Find where the given text appears and provide that cell's center as (x, y) coordinate. 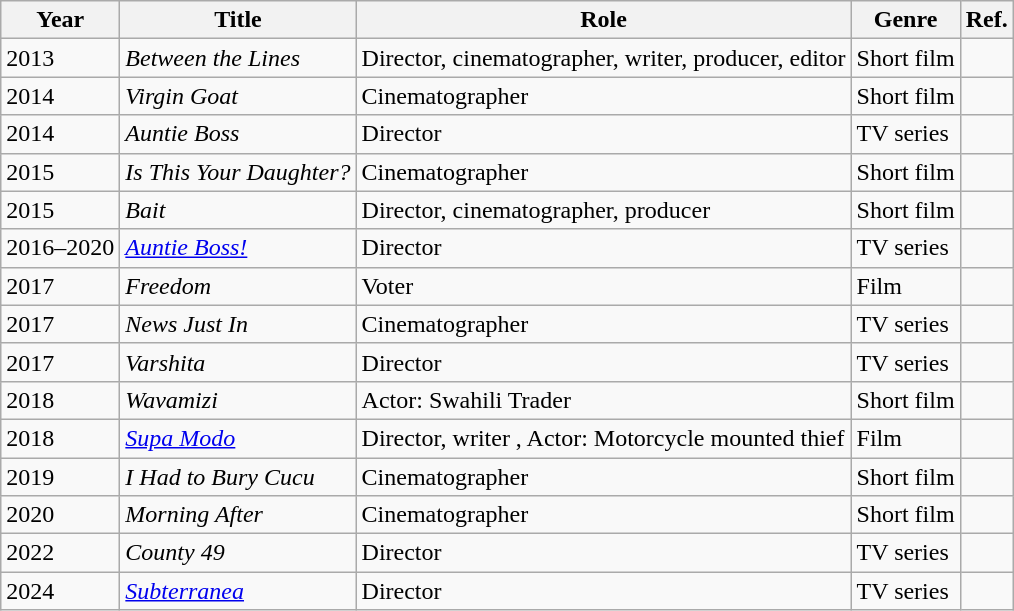
Morning After (238, 515)
Auntie Boss! (238, 248)
2013 (60, 58)
Bait (238, 210)
2016–2020 (60, 248)
Subterranea (238, 591)
Director, cinematographer, producer (604, 210)
2024 (60, 591)
Year (60, 20)
Title (238, 20)
Voter (604, 286)
News Just In (238, 324)
Auntie Boss (238, 134)
2022 (60, 553)
Genre (906, 20)
2019 (60, 477)
Wavamizi (238, 400)
Director, writer , Actor: Motorcycle mounted thief (604, 438)
Ref. (986, 20)
Freedom (238, 286)
Is This Your Daughter? (238, 172)
2020 (60, 515)
Between the Lines (238, 58)
Actor: Swahili Trader (604, 400)
Supa Modo (238, 438)
Director, cinematographer, writer, producer, editor (604, 58)
Varshita (238, 362)
I Had to Bury Cucu (238, 477)
Virgin Goat (238, 96)
Role (604, 20)
County 49 (238, 553)
